Return the [X, Y] coordinate for the center point of the cell that contains the specified text.  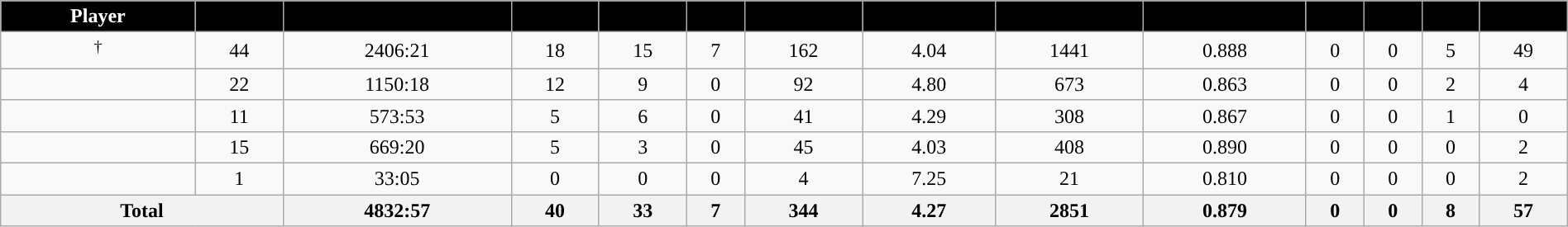
44 [239, 51]
0.888 [1224, 51]
344 [804, 210]
6 [643, 116]
49 [1523, 51]
0.890 [1224, 147]
3 [643, 147]
0.863 [1224, 84]
12 [555, 84]
Total [142, 210]
673 [1068, 84]
Player [98, 17]
33:05 [397, 179]
57 [1523, 210]
669:20 [397, 147]
4.03 [930, 147]
† [98, 51]
11 [239, 116]
162 [804, 51]
4832:57 [397, 210]
0.879 [1224, 210]
0.810 [1224, 179]
408 [1068, 147]
4.04 [930, 51]
4.27 [930, 210]
21 [1068, 179]
4.80 [930, 84]
2851 [1068, 210]
40 [555, 210]
573:53 [397, 116]
92 [804, 84]
41 [804, 116]
18 [555, 51]
308 [1068, 116]
33 [643, 210]
2406:21 [397, 51]
8 [1451, 210]
0.867 [1224, 116]
4.29 [930, 116]
45 [804, 147]
7.25 [930, 179]
1441 [1068, 51]
9 [643, 84]
1150:18 [397, 84]
22 [239, 84]
